Extract the [x, y] coordinate from the center of the cell holding the provided text.  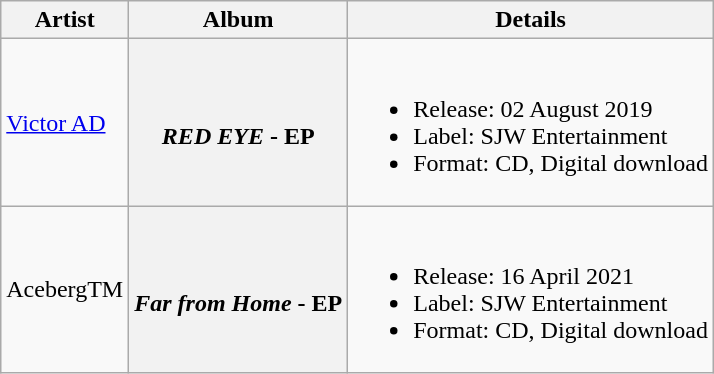
Release: 02 August 2019Label: SJW EntertainmentFormat: CD, Digital download [531, 122]
RED EYE - EP [238, 122]
Victor AD [65, 122]
Far from Home - EP [238, 290]
Details [531, 20]
Album [238, 20]
AcebergTM [65, 290]
Artist [65, 20]
Release: 16 April 2021Label: SJW EntertainmentFormat: CD, Digital download [531, 290]
